Return [X, Y] of the center of cell containing provided text 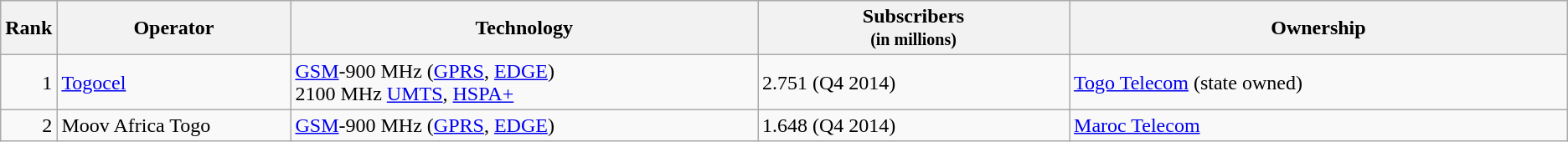
2.751 (Q4 2014) [913, 82]
Ownership [1318, 28]
GSM-900 MHz (GPRS, EDGE)2100 MHz UMTS, HSPA+ [524, 82]
Maroc Telecom [1318, 125]
Subscribers(in millions) [913, 28]
GSM-900 MHz (GPRS, EDGE) [524, 125]
Togocel [174, 82]
1 [28, 82]
Moov Africa Togo [174, 125]
Rank [28, 28]
Operator [174, 28]
Technology [524, 28]
2 [28, 125]
Togo Telecom (state owned) [1318, 82]
1.648 (Q4 2014) [913, 125]
